Detect which cell encompasses the target text, then output its (x, y) center coordinate. 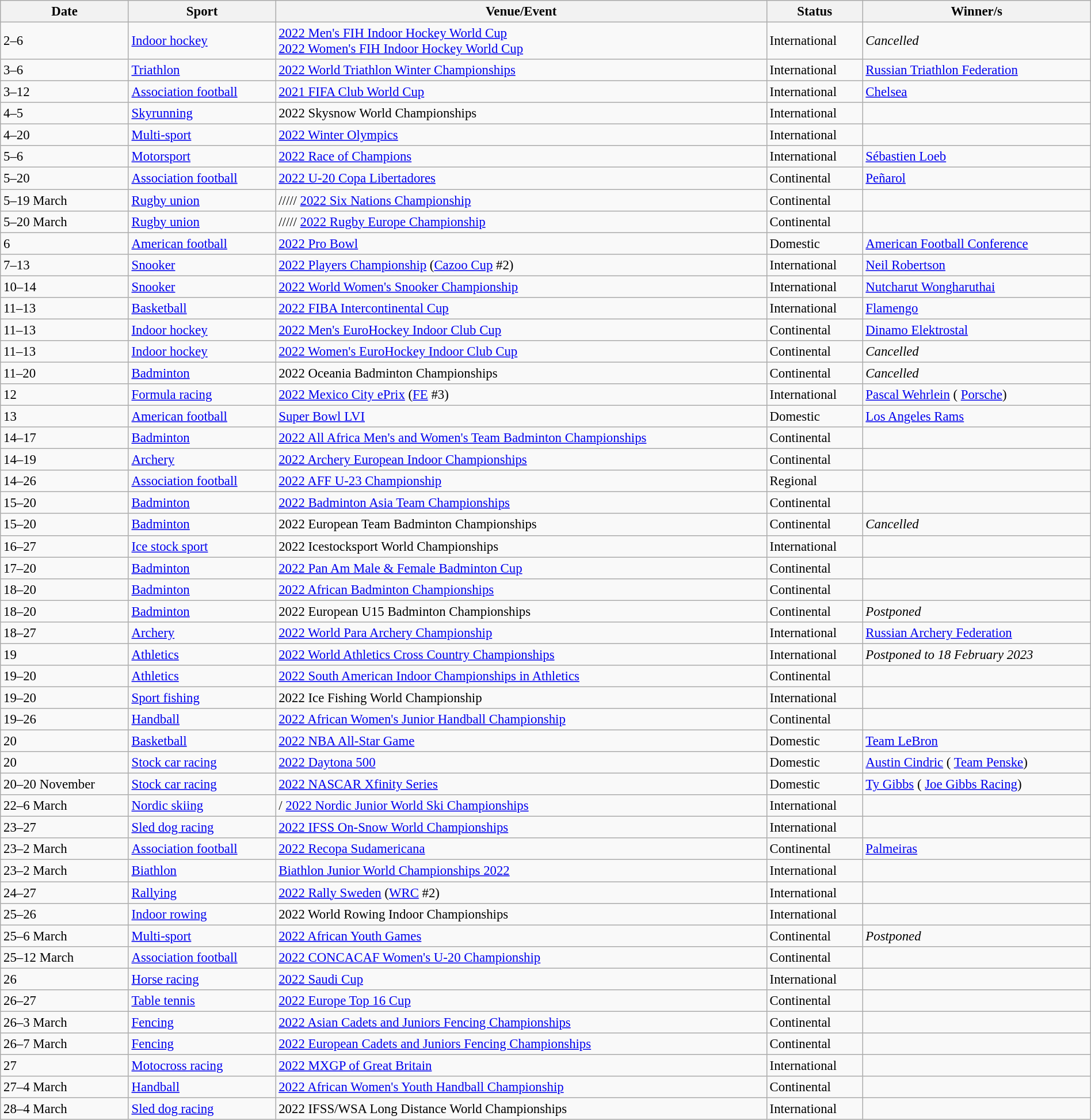
2022 Rally Sweden (WRC #2) (521, 893)
26 (64, 979)
22–6 March (64, 806)
2022 Archery European Indoor Championships (521, 460)
25–12 March (64, 957)
Ty Gibbs ( Joe Gibbs Racing) (976, 784)
16–27 (64, 546)
Venue/Event (521, 12)
2–6 (64, 41)
2022 Women's EuroHockey Indoor Club Cup (521, 352)
Sport (202, 12)
20–20 November (64, 784)
2022 Europe Top 16 Cup (521, 1001)
Rallying (202, 893)
///// 2022 Six Nations Championship (521, 200)
19–26 (64, 719)
Flamengo (976, 308)
Triathlon (202, 70)
Pascal Wehrlein ( Porsche) (976, 395)
4–5 (64, 113)
Austin Cindric ( Team Penske) (976, 763)
2022 Men's FIH Indoor Hockey World Cup 2022 Women's FIH Indoor Hockey World Cup (521, 41)
2022 European Team Badminton Championships (521, 525)
2022 Ice Fishing World Championship (521, 698)
Peñarol (976, 178)
18–27 (64, 633)
///// 2022 Rugby Europe Championship (521, 222)
Horse racing (202, 979)
Formula racing (202, 395)
27 (64, 1065)
Skyrunning (202, 113)
2022 Skysnow World Championships (521, 113)
17–20 (64, 568)
2022 U-20 Copa Libertadores (521, 178)
10–14 (64, 287)
2022 Oceania Badminton Championships (521, 373)
5–20 March (64, 222)
2022 NASCAR Xfinity Series (521, 784)
Nordic skiing (202, 806)
14–26 (64, 481)
2022 European U15 Badminton Championships (521, 611)
Biathlon Junior World Championships 2022 (521, 871)
Winner/s (976, 12)
2022 African Badminton Championships (521, 589)
Neil Robertson (976, 265)
Indoor rowing (202, 914)
4–20 (64, 135)
7–13 (64, 265)
14–19 (64, 460)
Sébastien Loeb (976, 157)
Status (815, 12)
Date (64, 12)
19 (64, 654)
Super Bowl LVI (521, 417)
2022 AFF U-23 Championship (521, 481)
2022 European Cadets and Juniors Fencing Championships (521, 1044)
23–27 (64, 828)
5–6 (64, 157)
2022 African Youth Games (521, 936)
2022 Asian Cadets and Juniors Fencing Championships (521, 1022)
2022 World Triathlon Winter Championships (521, 70)
2022 CONCACAF Women's U-20 Championship (521, 957)
Dinamo Elektrostal (976, 330)
2022 Saudi Cup (521, 979)
2022 Icestocksport World Championships (521, 546)
Los Angeles Rams (976, 417)
5–19 March (64, 200)
25–26 (64, 914)
2022 Recopa Sudamericana (521, 849)
25–6 March (64, 936)
2021 FIFA Club World Cup (521, 92)
2022 South American Indoor Championships in Athletics (521, 676)
2022 World Para Archery Championship (521, 633)
2022 African Women's Junior Handball Championship (521, 719)
Motorsport (202, 157)
Biathlon (202, 871)
2022 World Women's Snooker Championship (521, 287)
11–20 (64, 373)
2022 IFSS/WSA Long Distance World Championships (521, 1109)
2022 African Women's Youth Handball Championship (521, 1087)
3–6 (64, 70)
Regional (815, 481)
Palmeiras (976, 849)
2022 IFSS On-Snow World Championships (521, 828)
Sport fishing (202, 698)
2022 Players Championship (Cazoo Cup #2) (521, 265)
Team LeBron (976, 741)
13 (64, 417)
2022 All Africa Men's and Women's Team Badminton Championships (521, 438)
2022 Daytona 500 (521, 763)
2022 FIBA Intercontinental Cup (521, 308)
2022 Men's EuroHockey Indoor Club Cup (521, 330)
27–4 March (64, 1087)
/ 2022 Nordic Junior World Ski Championships (521, 806)
Motocross racing (202, 1065)
14–17 (64, 438)
2022 MXGP of Great Britain (521, 1065)
26–27 (64, 1001)
Russian Archery Federation (976, 633)
2022 Race of Champions (521, 157)
2022 Winter Olympics (521, 135)
Postponed to 18 February 2023 (976, 654)
2022 Pan Am Male & Female Badminton Cup (521, 568)
Chelsea (976, 92)
5–20 (64, 178)
American Football Conference (976, 243)
Nutcharut Wongharuthai (976, 287)
2022 NBA All-Star Game (521, 741)
2022 Badminton Asia Team Championships (521, 503)
2022 Pro Bowl (521, 243)
Table tennis (202, 1001)
26–3 March (64, 1022)
2022 World Rowing Indoor Championships (521, 914)
6 (64, 243)
Russian Triathlon Federation (976, 70)
26–7 March (64, 1044)
12 (64, 395)
2022 Mexico City ePrix (FE #3) (521, 395)
24–27 (64, 893)
3–12 (64, 92)
2022 World Athletics Cross Country Championships (521, 654)
28–4 March (64, 1109)
Ice stock sport (202, 546)
